Locate the cell with the specified text and output its (X, Y) center coordinate. 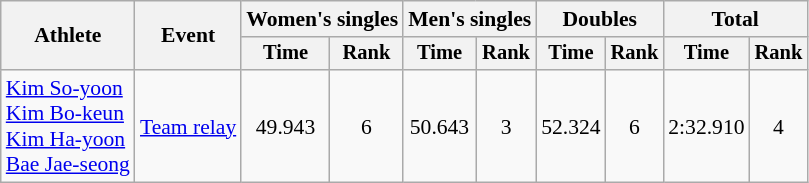
Kim So-yoonKim Bo-keunKim Ha-yoonBae Jae-seong (68, 126)
49.943 (285, 126)
2:32.910 (706, 126)
Men's singles (470, 19)
Doubles (600, 19)
52.324 (570, 126)
Total (735, 19)
Team relay (188, 126)
50.643 (440, 126)
3 (506, 126)
Athlete (68, 36)
4 (779, 126)
Women's singles (322, 19)
Event (188, 36)
